Locate the cell with the specified text and output its [x, y] center coordinate. 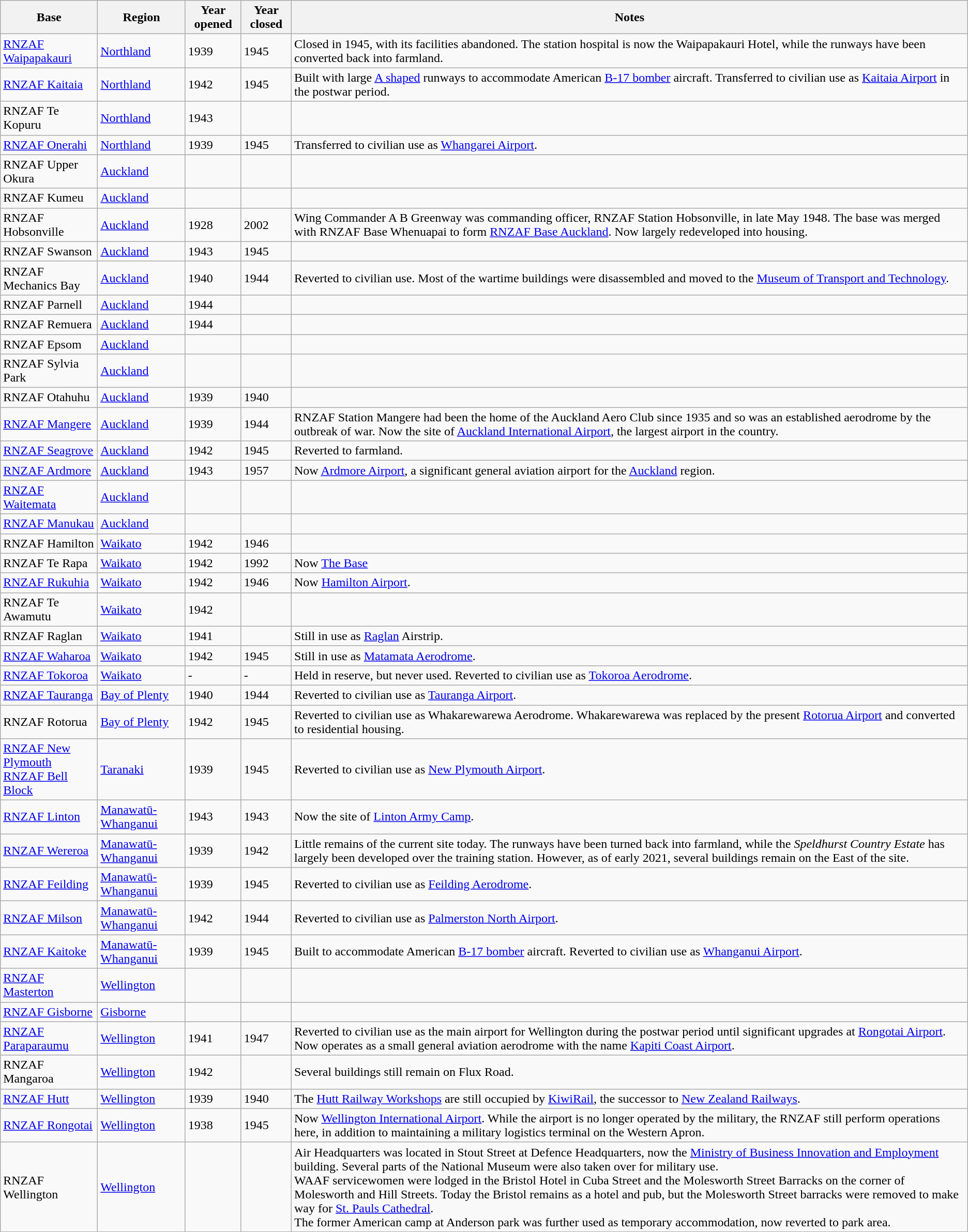
RNZAF Rotorua [49, 722]
Now Hamilton Airport. [630, 583]
Now the site of Linton Army Camp. [630, 817]
RNZAF Parnell [49, 305]
Year opened [213, 18]
RNZAF Feilding [49, 884]
RNZAF Te Kopuru [49, 118]
1957 [266, 470]
RNZAF Te Awamutu [49, 609]
2002 [266, 224]
1938 [213, 1125]
Taranaki [142, 769]
1992 [266, 563]
RNZAF Seagrove [49, 451]
RNZAF Tauranga [49, 695]
Base [49, 18]
Region [142, 18]
RNZAF Upper Okura [49, 172]
Year closed [266, 18]
Now The Base [630, 563]
1947 [266, 1038]
Still in use as Matamata Aerodrome. [630, 656]
RNZAF Kaitaia [49, 85]
RNZAF Wereroa [49, 851]
RNZAF Paraparaumu [49, 1038]
RNZAF Rukuhia [49, 583]
Reverted to civilian use as Feilding Aerodrome. [630, 884]
RNZAF Otahuhu [49, 398]
RNZAF Hamilton [49, 543]
RNZAF Gisborne [49, 1012]
Notes [630, 18]
RNZAF Remuera [49, 324]
Held in reserve, but never used. Reverted to civilian use as Tokoroa Aerodrome. [630, 675]
RNZAF Ardmore [49, 470]
Reverted to civilian use as Whakarewarewa Aerodrome. Whakarewarewa was replaced by the present Rotorua Airport and converted to residential housing. [630, 722]
RNZAF Wellington [49, 1187]
RNZAF Waitemata [49, 497]
RNZAF Mangere [49, 424]
RNZAF Kaitoke [49, 951]
Still in use as Raglan Airstrip. [630, 636]
The Hutt Railway Workshops are still occupied by KiwiRail, the successor to New Zealand Railways. [630, 1099]
RNZAF Manukau [49, 524]
Built with large A shaped runways to accommodate American B-17 bomber aircraft. Transferred to civilian use as Kaitaia Airport in the postwar period. [630, 85]
Several buildings still remain on Flux Road. [630, 1072]
RNZAF Mangaroa [49, 1072]
Reverted to civilian use as Palmerston North Airport. [630, 918]
RNZAF Tokoroa [49, 675]
RNZAF Onerahi [49, 145]
Transferred to civilian use as Whangarei Airport. [630, 145]
Now Ardmore Airport, a significant general aviation airport for the Auckland region. [630, 470]
1928 [213, 224]
Reverted to civilian use. Most of the wartime buildings were disassembled and moved to the Museum of Transport and Technology. [630, 278]
RNZAF Kumeu [49, 198]
RNZAF Sylvia Park [49, 371]
Reverted to farmland. [630, 451]
RNZAF Epsom [49, 344]
RNZAF Waipapakauri [49, 51]
RNZAF Raglan [49, 636]
RNZAF Hobsonville [49, 224]
Built to accommodate American B-17 bomber aircraft. Reverted to civilian use as Whanganui Airport. [630, 951]
Gisborne [142, 1012]
RNZAF Swanson [49, 251]
RNZAF Waharoa [49, 656]
RNZAF Te Rapa [49, 563]
RNZAF New PlymouthRNZAF Bell Block [49, 769]
RNZAF Hutt [49, 1099]
RNZAF Rongotai [49, 1125]
Reverted to civilian use as Tauranga Airport. [630, 695]
RNZAF Mechanics Bay [49, 278]
Reverted to civilian use as New Plymouth Airport. [630, 769]
RNZAF Milson [49, 918]
RNZAF Linton [49, 817]
RNZAF Masterton [49, 985]
